Extract the (x, y) coordinate from the center of the cell holding the provided text.  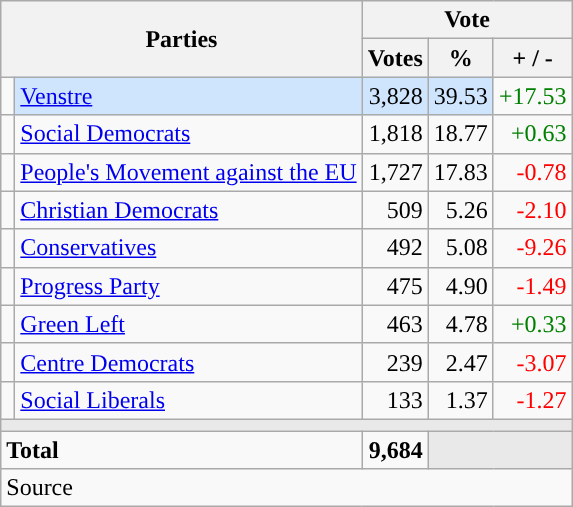
Christian Democrats (188, 210)
3,828 (395, 96)
-2.10 (532, 210)
% (460, 58)
Social Liberals (188, 400)
133 (395, 400)
509 (395, 210)
Parties (182, 39)
Source (286, 488)
Votes (395, 58)
492 (395, 248)
-1.27 (532, 400)
Venstre (188, 96)
+0.33 (532, 324)
1,818 (395, 134)
People's Movement against the EU (188, 172)
5.08 (460, 248)
-1.49 (532, 286)
Conservatives (188, 248)
39.53 (460, 96)
17.83 (460, 172)
Green Left (188, 324)
4.90 (460, 286)
18.77 (460, 134)
239 (395, 362)
+ / - (532, 58)
1,727 (395, 172)
Centre Democrats (188, 362)
1.37 (460, 400)
+17.53 (532, 96)
9,684 (395, 449)
Vote (467, 20)
Total (182, 449)
-9.26 (532, 248)
2.47 (460, 362)
463 (395, 324)
Social Democrats (188, 134)
+0.63 (532, 134)
-3.07 (532, 362)
4.78 (460, 324)
-0.78 (532, 172)
5.26 (460, 210)
Progress Party (188, 286)
475 (395, 286)
